Find where the given text appears and provide that cell's center as [X, Y] coordinate. 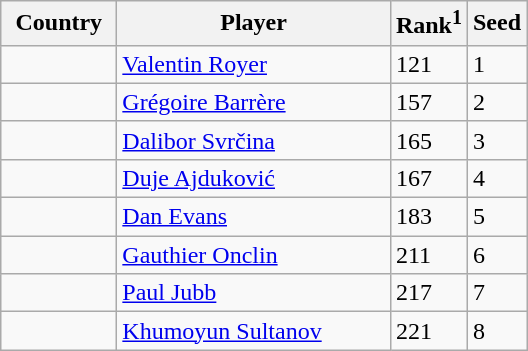
Valentin Royer [254, 64]
6 [496, 255]
Paul Jubb [254, 293]
Grégoire Barrère [254, 102]
8 [496, 331]
121 [428, 64]
2 [496, 102]
217 [428, 293]
Gauthier Onclin [254, 255]
211 [428, 255]
Dan Evans [254, 217]
5 [496, 217]
167 [428, 178]
Rank1 [428, 24]
157 [428, 102]
Khumoyun Sultanov [254, 331]
Seed [496, 24]
1 [496, 64]
183 [428, 217]
Player [254, 24]
221 [428, 331]
Dalibor Svrčina [254, 140]
Duje Ajduković [254, 178]
7 [496, 293]
3 [496, 140]
4 [496, 178]
Country [59, 24]
165 [428, 140]
